Provide the (X, Y) coordinate of the cell's center where the given text is located.  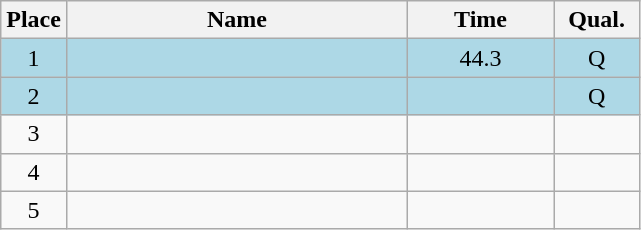
44.3 (481, 58)
2 (34, 96)
1 (34, 58)
Qual. (597, 20)
Time (481, 20)
5 (34, 210)
3 (34, 134)
Name (236, 20)
4 (34, 172)
Place (34, 20)
